Identify which cell holds the provided text, then report its (x, y) central coordinate. 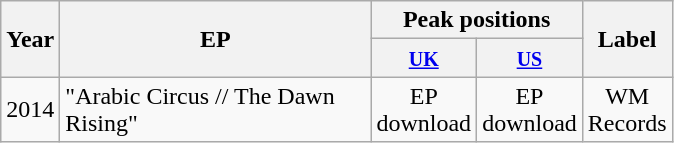
Label (627, 39)
Year (30, 39)
WM Records (627, 110)
US (530, 58)
EP (216, 39)
UK (424, 58)
Peak positions (476, 20)
"Arabic Circus // The Dawn Rising" (216, 110)
2014 (30, 110)
